For the text-containing cell, return its midpoint in (X, Y) coordinate format. 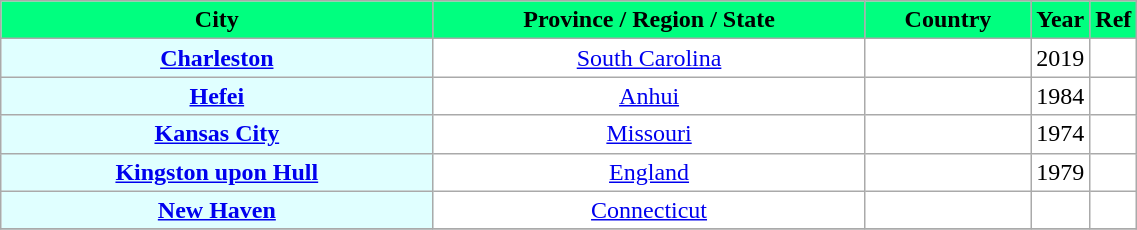
Ref (1114, 20)
2019 (1060, 58)
Charleston (217, 58)
1974 (1060, 134)
Hefei (217, 96)
Missouri (649, 134)
Province / Region / State (649, 20)
Country (948, 20)
Connecticut (649, 210)
Year (1060, 20)
England (649, 172)
1979 (1060, 172)
1984 (1060, 96)
New Haven (217, 210)
Kansas City (217, 134)
South Carolina (649, 58)
Kingston upon Hull (217, 172)
Anhui (649, 96)
City (217, 20)
